Detect which cell encompasses the target text, then output its [X, Y] center coordinate. 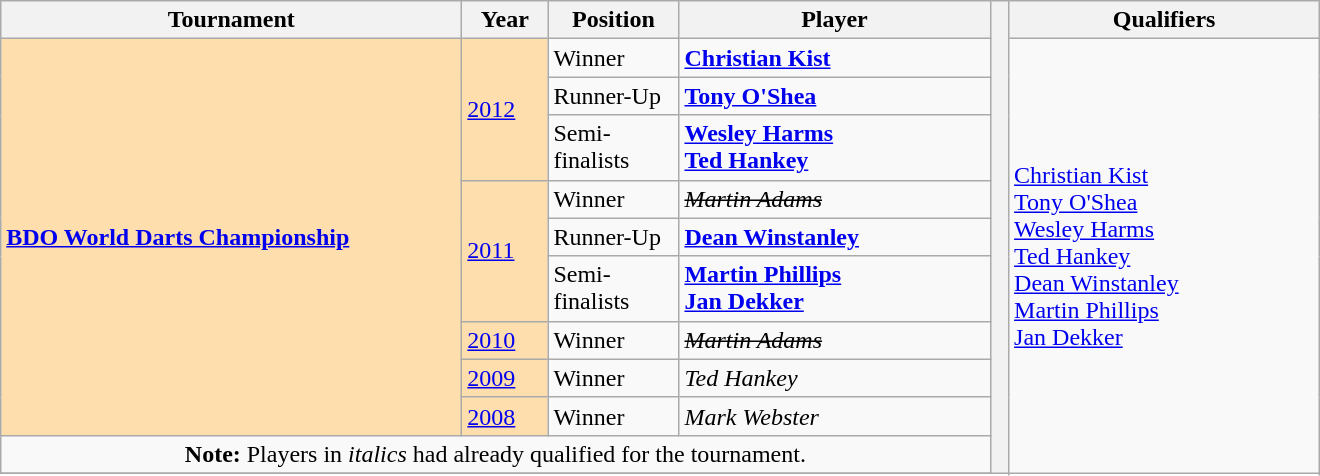
2009 [505, 378]
Tournament [232, 20]
Tony O'Shea [834, 96]
Mark Webster [834, 416]
Dean Winstanley [834, 237]
Christian Kist Tony O'Shea Wesley Harms Ted Hankey Dean Winstanley Martin Phillips Jan Dekker [1164, 256]
Year [505, 20]
Wesley Harms Ted Hankey [834, 148]
Player [834, 20]
Ted Hankey [834, 378]
Qualifiers [1164, 20]
Martin Phillips Jan Dekker [834, 288]
BDO World Darts Championship [232, 238]
2010 [505, 340]
2011 [505, 250]
2008 [505, 416]
2012 [505, 110]
Christian Kist [834, 58]
Position [614, 20]
Note: Players in italics had already qualified for the tournament. [496, 454]
